Identify which cell holds the provided text, then report its [x, y] central coordinate. 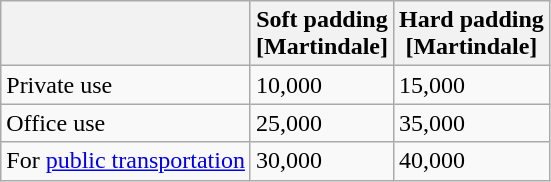
30,000 [322, 161]
10,000 [322, 85]
35,000 [471, 123]
Soft padding [Martindale] [322, 34]
25,000 [322, 123]
15,000 [471, 85]
Office use [126, 123]
For public transportation [126, 161]
Hard padding [Martindale] [471, 34]
40,000 [471, 161]
Private use [126, 85]
